Return the (x, y) coordinate for the center point of the cell that contains the specified text.  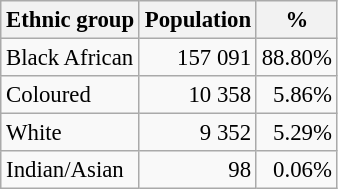
% (296, 20)
9 352 (198, 133)
Black African (70, 58)
White (70, 133)
10 358 (198, 95)
5.29% (296, 133)
88.80% (296, 58)
Ethnic group (70, 20)
Population (198, 20)
5.86% (296, 95)
157 091 (198, 58)
Coloured (70, 95)
0.06% (296, 170)
Indian/Asian (70, 170)
98 (198, 170)
